Return the (x, y) coordinate for the center point of the cell that contains the specified text.  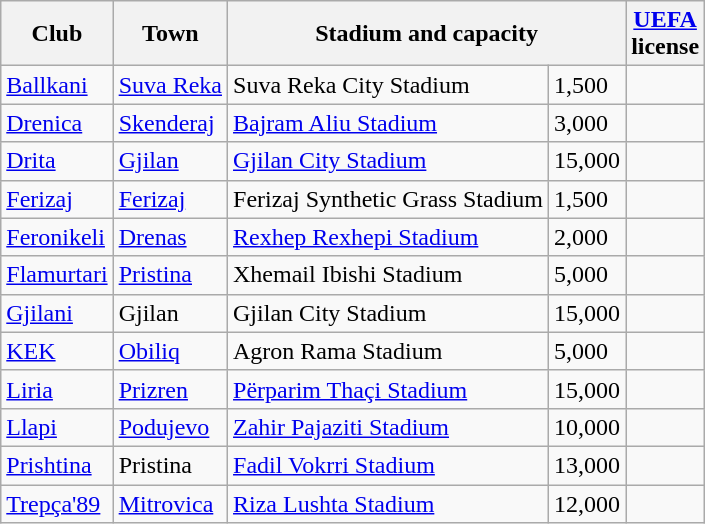
3,000 (588, 123)
KEK (57, 351)
Stadium and capacity (427, 34)
Feronikeli (57, 237)
Agron Rama Stadium (388, 351)
Ferizaj Synthetic Grass Stadium (388, 199)
Prizren (170, 389)
Zahir Pajaziti Stadium (388, 427)
2,000 (588, 237)
Llapi (57, 427)
Drita (57, 161)
Drenas (170, 237)
Xhemail Ibishi Stadium (388, 275)
Trepça'89 (57, 503)
Riza Lushta Stadium (388, 503)
10,000 (588, 427)
Suva Reka City Stadium (388, 85)
Drenica (57, 123)
Rexhep Rexhepi Stadium (388, 237)
Gjilani (57, 313)
Town (170, 34)
Podujevo (170, 427)
Ballkani (57, 85)
Bajram Aliu Stadium (388, 123)
Përparim Thaçi Stadium (388, 389)
Flamurtari (57, 275)
UEFAlicense (666, 34)
12,000 (588, 503)
Obiliq (170, 351)
Mitrovica (170, 503)
Skenderaj (170, 123)
Suva Reka (170, 85)
13,000 (588, 465)
Prishtina (57, 465)
Club (57, 34)
Liria (57, 389)
Fadil Vokrri Stadium (388, 465)
